Extract the (x, y) coordinate from the center of the cell holding the provided text.  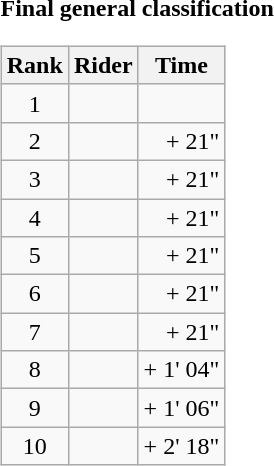
5 (34, 256)
4 (34, 217)
3 (34, 179)
6 (34, 294)
+ 1' 04" (182, 370)
Rank (34, 65)
2 (34, 141)
+ 1' 06" (182, 408)
Rider (103, 65)
+ 2' 18" (182, 446)
10 (34, 446)
8 (34, 370)
9 (34, 408)
Time (182, 65)
1 (34, 103)
7 (34, 332)
